Return [x, y] of the center of cell containing provided text 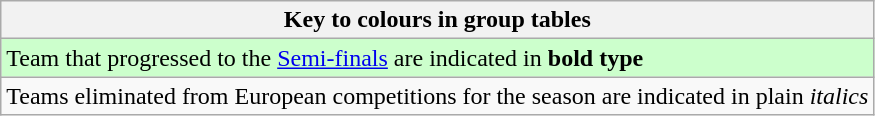
Key to colours in group tables [438, 20]
Team that progressed to the Semi-finals are indicated in bold type [438, 58]
Teams eliminated from European competitions for the season are indicated in plain italics [438, 96]
